Pinpoint the cell where the given text exists, returning its (X, Y) midpoint coordinate. 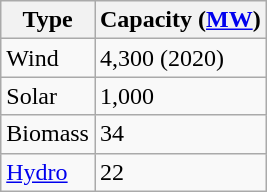
22 (180, 172)
Capacity (MW) (180, 20)
4,300 (2020) (180, 58)
Hydro (48, 172)
Type (48, 20)
Wind (48, 58)
Solar (48, 96)
1,000 (180, 96)
Biomass (48, 134)
34 (180, 134)
